Extract the (X, Y) coordinate from the center of the cell holding the provided text.  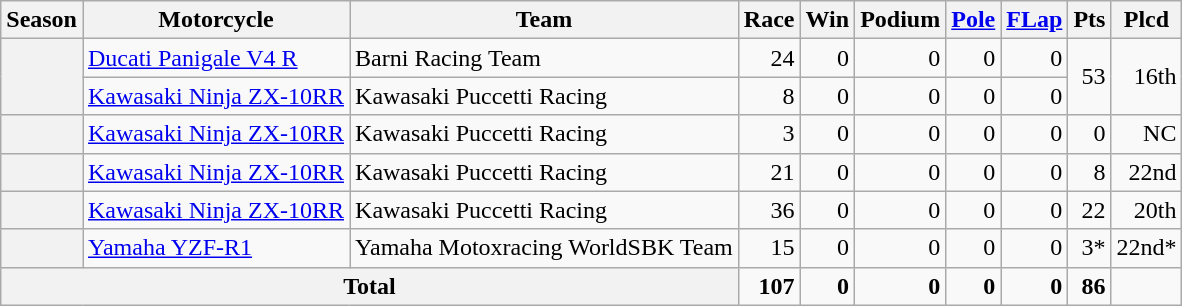
Season (42, 20)
22 (1090, 210)
Team (544, 20)
15 (769, 248)
Ducati Panigale V4 R (216, 58)
FLap (1034, 20)
Total (370, 286)
Barni Racing Team (544, 58)
22nd (1146, 172)
NC (1146, 134)
53 (1090, 77)
86 (1090, 286)
Race (769, 20)
21 (769, 172)
24 (769, 58)
16th (1146, 77)
Yamaha Motoxracing WorldSBK Team (544, 248)
Podium (900, 20)
36 (769, 210)
20th (1146, 210)
Pts (1090, 20)
3 (769, 134)
Yamaha YZF-R1 (216, 248)
3* (1090, 248)
Pole (974, 20)
Plcd (1146, 20)
Motorcycle (216, 20)
22nd* (1146, 248)
107 (769, 286)
Win (828, 20)
